From the cell containing the given text, extract its center point as [x, y] coordinate. 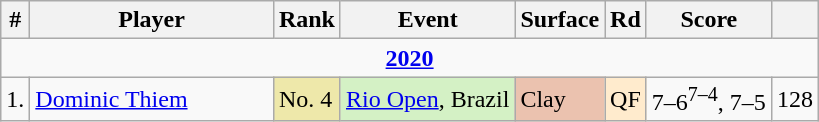
Score [708, 20]
Clay [560, 100]
Event [427, 20]
No. 4 [306, 100]
Surface [560, 20]
Rank [306, 20]
Dominic Thiem [152, 100]
1. [16, 100]
128 [794, 100]
Rd [626, 20]
2020 [410, 58]
QF [626, 100]
# [16, 20]
7–67–4, 7–5 [708, 100]
Player [152, 20]
Rio Open, Brazil [427, 100]
